For the text-containing cell, return its midpoint in (X, Y) coordinate format. 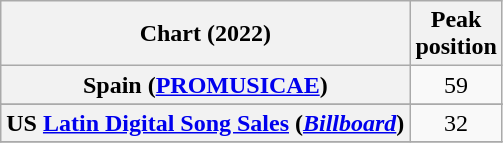
Peakposition (456, 34)
Chart (2022) (206, 34)
32 (456, 123)
59 (456, 85)
Spain (PROMUSICAE) (206, 85)
US Latin Digital Song Sales (Billboard) (206, 123)
